Return the (X, Y) coordinate for the center point of the cell that contains the specified text.  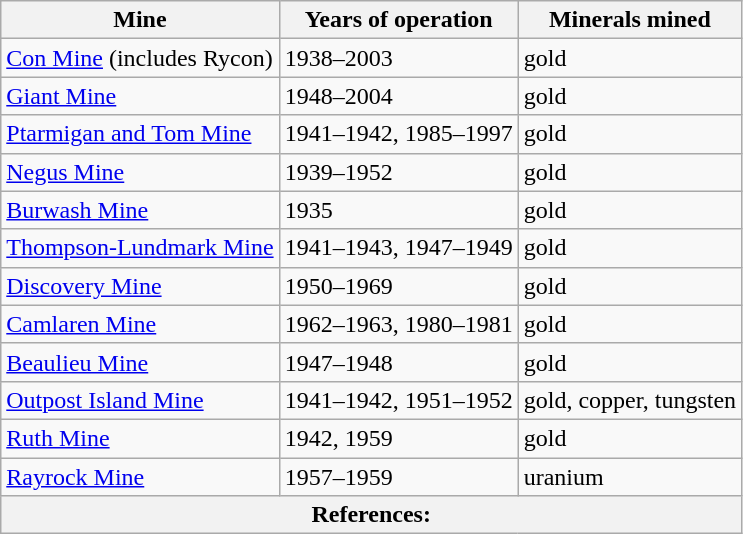
1941–1942, 1951–1952 (398, 400)
Rayrock Mine (140, 477)
Thompson-Lundmark Mine (140, 248)
Negus Mine (140, 172)
Ptarmigan and Tom Mine (140, 134)
1939–1952 (398, 172)
1941–1942, 1985–1997 (398, 134)
1941–1943, 1947–1949 (398, 248)
Camlaren Mine (140, 324)
Mine (140, 20)
gold, copper, tungsten (630, 400)
Outpost Island Mine (140, 400)
Ruth Mine (140, 438)
1942, 1959 (398, 438)
Years of operation (398, 20)
1935 (398, 210)
1962–1963, 1980–1981 (398, 324)
1957–1959 (398, 477)
1948–2004 (398, 96)
Burwash Mine (140, 210)
Con Mine (includes Rycon) (140, 58)
Minerals mined (630, 20)
Giant Mine (140, 96)
uranium (630, 477)
Discovery Mine (140, 286)
Beaulieu Mine (140, 362)
References: (372, 515)
1938–2003 (398, 58)
1950–1969 (398, 286)
1947–1948 (398, 362)
